Extract the (X, Y) coordinate from the center of the cell holding the provided text.  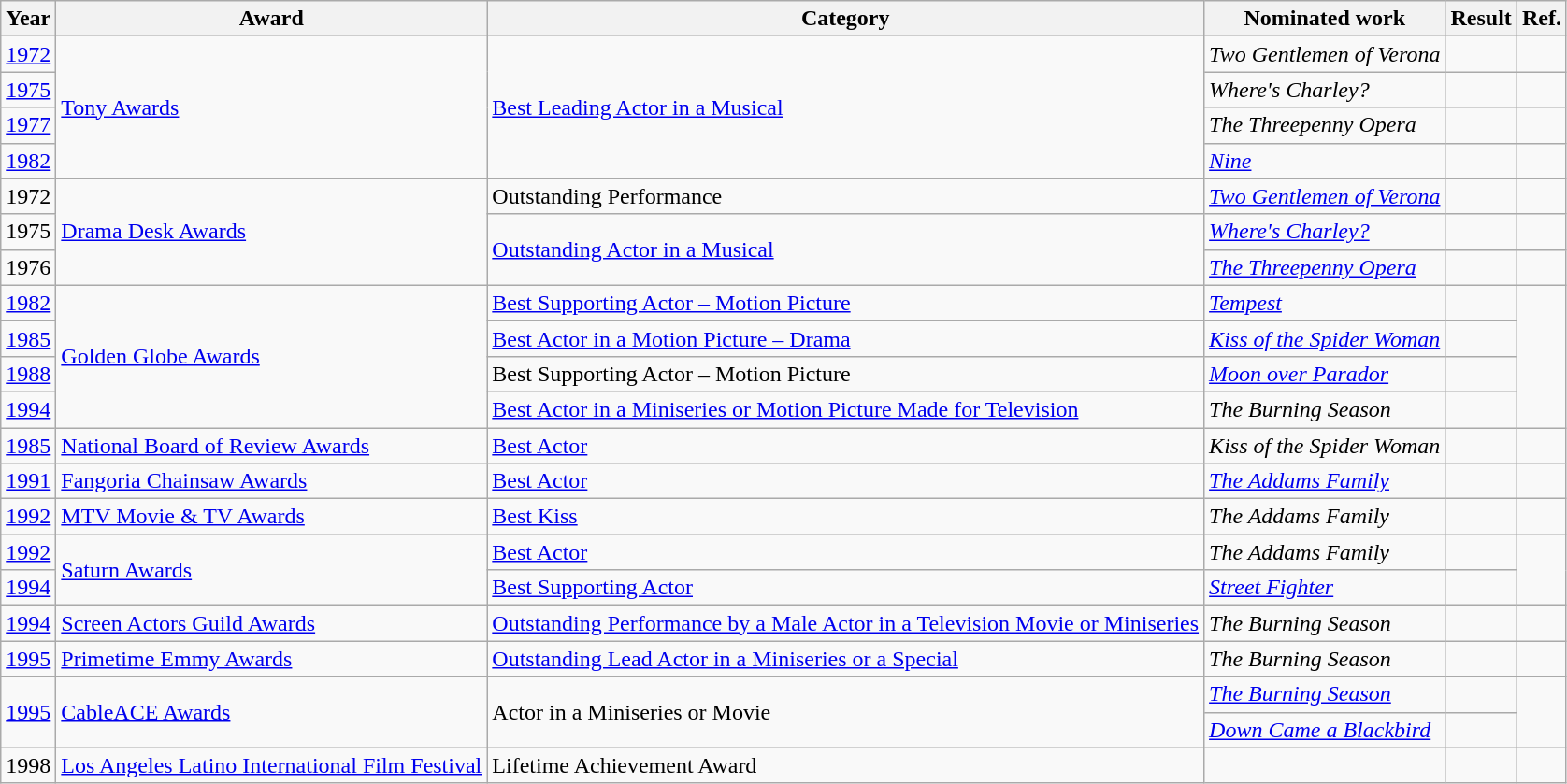
Primetime Emmy Awards (271, 659)
MTV Movie & TV Awards (271, 517)
1976 (28, 267)
Drama Desk Awards (271, 232)
Nine (1325, 161)
Outstanding Lead Actor in a Miniseries or a Special (845, 659)
Down Came a Blackbird (1325, 730)
1988 (28, 374)
Saturn Awards (271, 570)
Outstanding Performance by a Male Actor in a Television Movie or Miniseries (845, 623)
Tony Awards (271, 107)
Screen Actors Guild Awards (271, 623)
Best Leading Actor in a Musical (845, 107)
1977 (28, 125)
Best Supporting Actor (845, 588)
Category (845, 19)
1998 (28, 765)
Ref. (1541, 19)
1991 (28, 481)
Golden Globe Awards (271, 356)
Lifetime Achievement Award (845, 765)
Tempest (1325, 303)
Award (271, 19)
Best Actor in a Miniseries or Motion Picture Made for Television (845, 409)
Nominated work (1325, 19)
Result (1481, 19)
Outstanding Actor in a Musical (845, 249)
Year (28, 19)
Best Actor in a Motion Picture – Drama (845, 338)
Outstanding Performance (845, 196)
Actor in a Miniseries or Movie (845, 712)
CableACE Awards (271, 712)
Los Angeles Latino International Film Festival (271, 765)
National Board of Review Awards (271, 446)
Street Fighter (1325, 588)
Best Kiss (845, 517)
Fangoria Chainsaw Awards (271, 481)
Moon over Parador (1325, 374)
